Return [X, Y] of the center of cell containing provided text 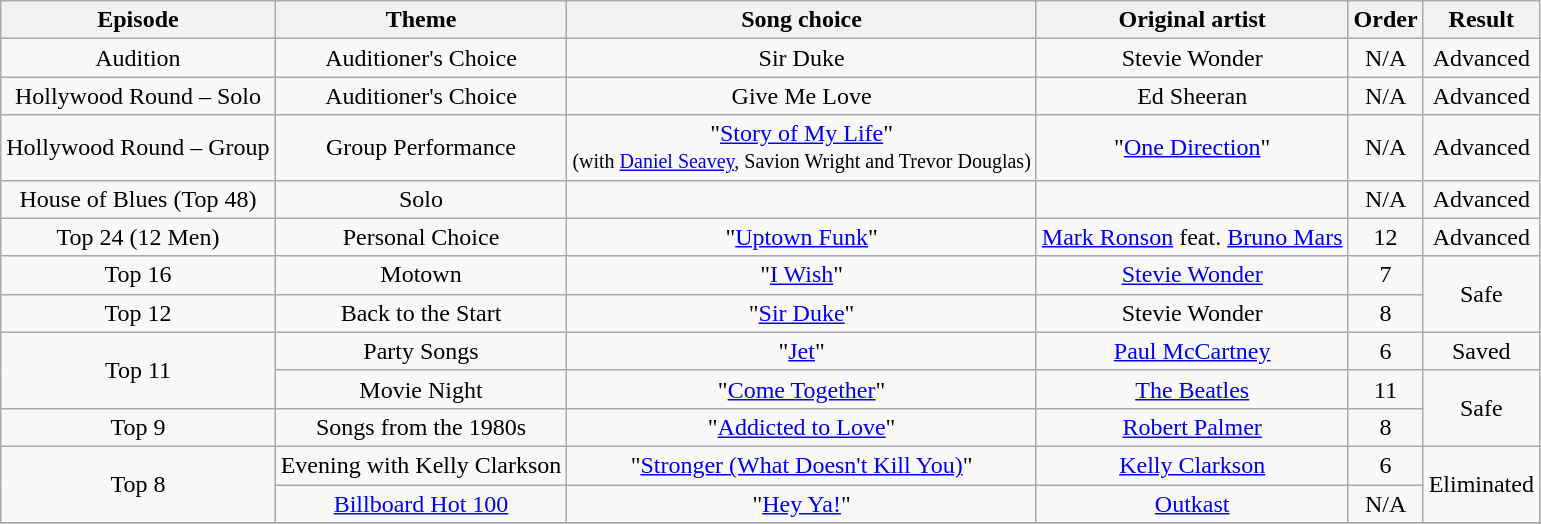
Theme [421, 20]
Song choice [802, 20]
Billboard Hot 100 [421, 503]
Kelly Clarkson [1192, 465]
Original artist [1192, 20]
"Uptown Funk" [802, 237]
Top 9 [138, 427]
"Story of My Life"(with Daniel Seavey, Savion Wright and Trevor Douglas) [802, 148]
Give Me Love [802, 96]
Top 16 [138, 275]
"I Wish" [802, 275]
"Jet" [802, 351]
Order [1386, 20]
"Stronger (What Doesn't Kill You)" [802, 465]
Sir Duke [802, 58]
Saved [1481, 351]
Top 12 [138, 313]
"Sir Duke" [802, 313]
Hollywood Round – Group [138, 148]
Ed Sheeran [1192, 96]
Top 24 (12 Men) [138, 237]
Episode [138, 20]
"Come Together" [802, 389]
"Hey Ya!" [802, 503]
Robert Palmer [1192, 427]
7 [1386, 275]
Motown [421, 275]
Audition [138, 58]
Top 8 [138, 484]
Mark Ronson feat. Bruno Mars [1192, 237]
Songs from the 1980s [421, 427]
Outkast [1192, 503]
Hollywood Round – Solo [138, 96]
"Addicted to Love" [802, 427]
Group Performance [421, 148]
12 [1386, 237]
Result [1481, 20]
11 [1386, 389]
Back to the Start [421, 313]
Paul McCartney [1192, 351]
Top 11 [138, 370]
Movie Night [421, 389]
Evening with Kelly Clarkson [421, 465]
Solo [421, 199]
Eliminated [1481, 484]
Personal Choice [421, 237]
"One Direction" [1192, 148]
The Beatles [1192, 389]
House of Blues (Top 48) [138, 199]
Party Songs [421, 351]
